From the cell containing the given text, extract its center point as [X, Y] coordinate. 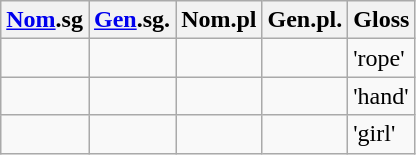
Gen.pl. [305, 20]
Nom.sg [45, 20]
Gen.sg. [132, 20]
Nom.pl [219, 20]
'hand' [382, 96]
'girl' [382, 134]
Gloss [382, 20]
'rope' [382, 58]
